From the cell containing the given text, extract its center point as [X, Y] coordinate. 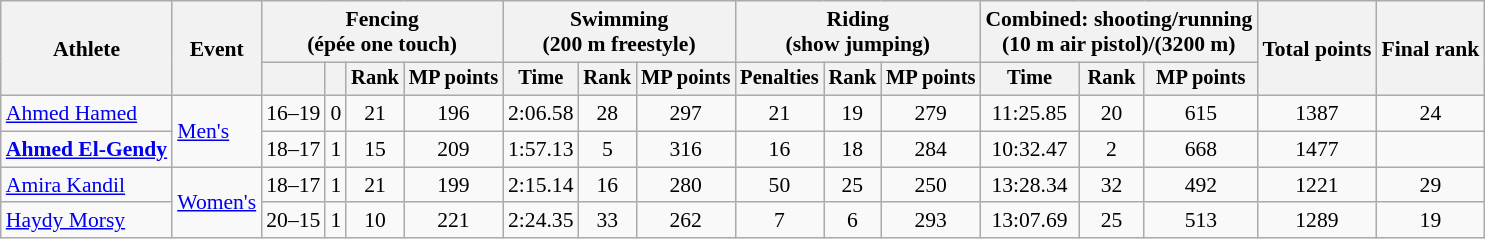
492 [1200, 185]
Final rank [1430, 48]
Penalties [779, 79]
1289 [1316, 221]
Ahmed Hamed [86, 114]
2:15.14 [540, 185]
29 [1430, 185]
199 [454, 185]
20–15 [293, 221]
Haydy Morsy [86, 221]
13:28.34 [1029, 185]
Riding(show jumping) [858, 32]
615 [1200, 114]
5 [608, 150]
1477 [1316, 150]
Fencing(épée one touch) [382, 32]
10 [375, 221]
16–19 [293, 114]
11:25.85 [1029, 114]
Ahmed El-Gendy [86, 150]
221 [454, 221]
Swimming(200 m freestyle) [619, 32]
6 [853, 221]
Event [216, 48]
262 [686, 221]
24 [1430, 114]
50 [779, 185]
668 [1200, 150]
10:32.47 [1029, 150]
1:57.13 [540, 150]
2:06.58 [540, 114]
0 [336, 114]
280 [686, 185]
1221 [1316, 185]
28 [608, 114]
196 [454, 114]
13:07.69 [1029, 221]
293 [930, 221]
297 [686, 114]
20 [1112, 114]
Total points [1316, 48]
250 [930, 185]
513 [1200, 221]
Men's [216, 132]
32 [1112, 185]
1387 [1316, 114]
Women's [216, 202]
2 [1112, 150]
316 [686, 150]
33 [608, 221]
284 [930, 150]
2:24.35 [540, 221]
Amira Kandil [86, 185]
Athlete [86, 48]
7 [779, 221]
Combined: shooting/running(10 m air pistol)/(3200 m) [1118, 32]
279 [930, 114]
18 [853, 150]
209 [454, 150]
15 [375, 150]
